Determine the [X, Y] coordinate at the center of the cell enclosing the given text.  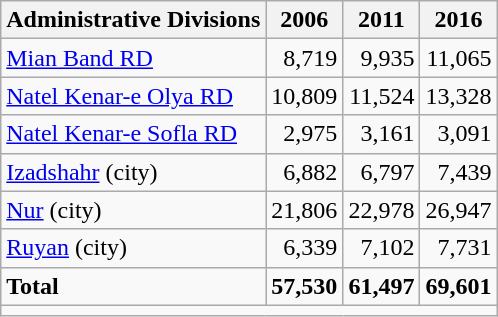
Izadshahr (city) [134, 172]
10,809 [304, 96]
69,601 [458, 286]
9,935 [382, 58]
61,497 [382, 286]
2011 [382, 20]
Natel Kenar-e Sofla RD [134, 134]
Mian Band RD [134, 58]
6,339 [304, 248]
21,806 [304, 210]
Administrative Divisions [134, 20]
2006 [304, 20]
6,882 [304, 172]
2,975 [304, 134]
6,797 [382, 172]
2016 [458, 20]
Nur (city) [134, 210]
3,091 [458, 134]
11,524 [382, 96]
26,947 [458, 210]
13,328 [458, 96]
7,731 [458, 248]
7,102 [382, 248]
8,719 [304, 58]
Natel Kenar-e Olya RD [134, 96]
3,161 [382, 134]
22,978 [382, 210]
11,065 [458, 58]
Total [134, 286]
7,439 [458, 172]
57,530 [304, 286]
Ruyan (city) [134, 248]
